Return the [X, Y] coordinate for the center point of the cell that contains the specified text.  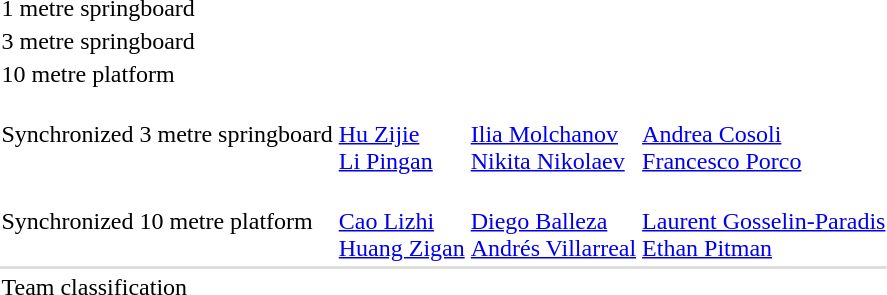
Hu ZijieLi Pingan [402, 134]
Andrea CosoliFrancesco Porco [764, 134]
Cao LizhiHuang Zigan [402, 221]
10 metre platform [167, 74]
Synchronized 10 metre platform [167, 221]
Ilia MolchanovNikita Nikolaev [553, 134]
Synchronized 3 metre springboard [167, 134]
3 metre springboard [167, 41]
Laurent Gosselin-ParadisEthan Pitman [764, 221]
Diego BallezaAndrés Villarreal [553, 221]
